Locate the cell with the specified text and output its (X, Y) center coordinate. 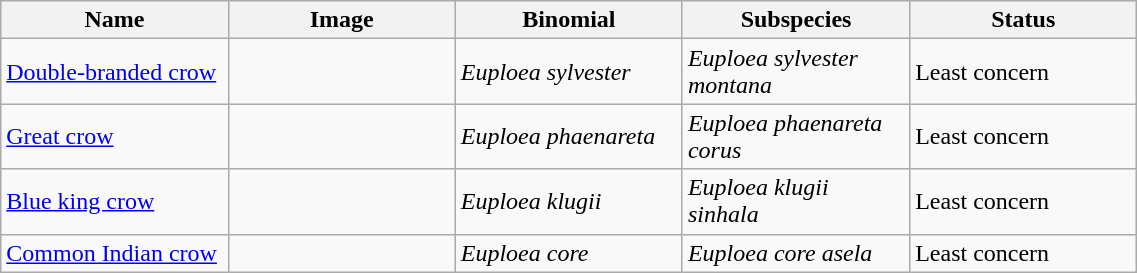
Euploea klugii (568, 202)
Euploea sylvester (568, 72)
Euploea core asela (796, 253)
Great crow (114, 136)
Subspecies (796, 20)
Euploea core (568, 253)
Name (114, 20)
Euploea phaenareta (568, 136)
Status (1024, 20)
Euploea phaenareta corus (796, 136)
Binomial (568, 20)
Blue king crow (114, 202)
Double-branded crow (114, 72)
Euploea klugii sinhala (796, 202)
Image (342, 20)
Euploea sylvester montana (796, 72)
Common Indian crow (114, 253)
